Output the [x, y] coordinate of the center of the cell containing the given text.  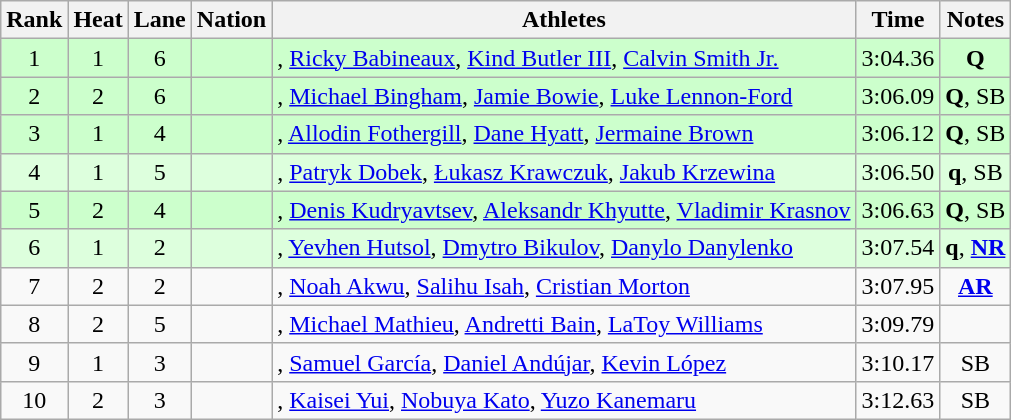
3:10.17 [898, 362]
3:06.50 [898, 172]
7 [34, 286]
q, NR [976, 248]
, Noah Akwu, Salihu Isah, Cristian Morton [564, 286]
Q [976, 58]
3:06.09 [898, 96]
3:07.95 [898, 286]
Rank [34, 20]
Lane [160, 20]
3:04.36 [898, 58]
9 [34, 362]
3:06.63 [898, 210]
10 [34, 400]
AR [976, 286]
, Kaisei Yui, Nobuya Kato, Yuzo Kanemaru [564, 400]
, Ricky Babineaux, Kind Butler III, Calvin Smith Jr. [564, 58]
, Michael Bingham, Jamie Bowie, Luke Lennon-Ford [564, 96]
3:07.54 [898, 248]
Athletes [564, 20]
3:06.12 [898, 134]
q, SB [976, 172]
, Michael Mathieu, Andretti Bain, LaToy Williams [564, 324]
Notes [976, 20]
, Patryk Dobek, Łukasz Krawczuk, Jakub Krzewina [564, 172]
Heat [98, 20]
, Samuel García, Daniel Andújar, Kevin López [564, 362]
, Yevhen Hutsol, Dmytro Bikulov, Danylo Danylenko [564, 248]
8 [34, 324]
Nation [231, 20]
, Denis Kudryavtsev, Aleksandr Khyutte, Vladimir Krasnov [564, 210]
Time [898, 20]
, Allodin Fothergill, Dane Hyatt, Jermaine Brown [564, 134]
3:09.79 [898, 324]
3:12.63 [898, 400]
